Identify which cell holds the provided text, then report its [x, y] central coordinate. 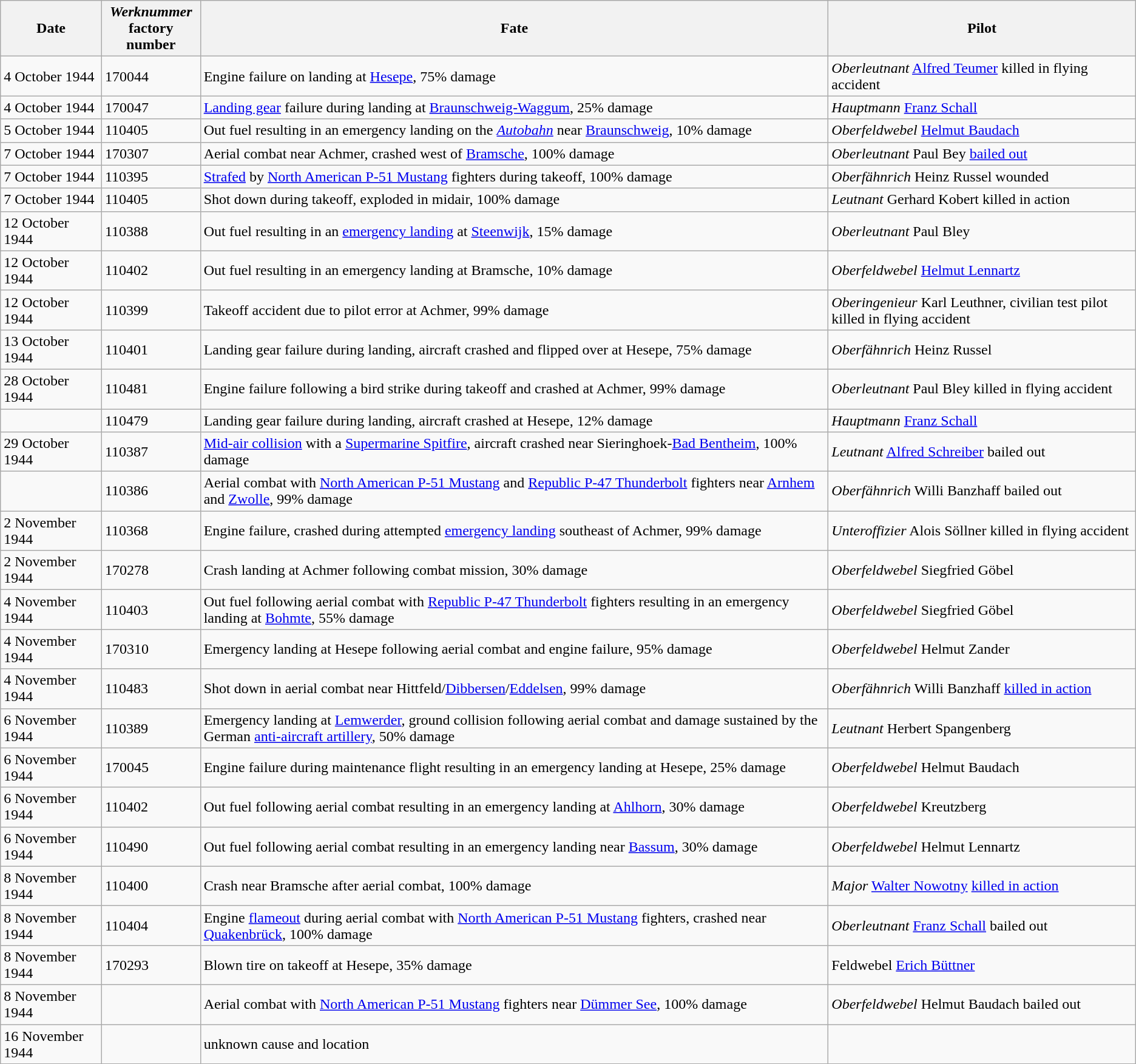
Oberfähnrich Heinz Russel wounded [982, 177]
Leutnant Herbert Spangenberg [982, 728]
Mid-air collision with a Supermarine Spitfire, aircraft crashed near Sieringhoek-Bad Bentheim, 100% damage [515, 452]
110483 [150, 688]
170293 [150, 965]
170045 [150, 767]
Oberleutnant Paul Bey bailed out [982, 154]
170278 [150, 571]
Strafed by North American P-51 Mustang fighters during takeoff, 100% damage [515, 177]
Shot down in aerial combat near Hittfeld/Dibbersen/Eddelsen, 99% damage [515, 688]
Takeoff accident due to pilot error at Achmer, 99% damage [515, 310]
Oberfeldwebel Kreutzberg [982, 807]
110479 [150, 421]
Engine failure following a bird strike during takeoff and crashed at Achmer, 99% damage [515, 388]
5 October 1944 [51, 130]
Pilot [982, 29]
Feldwebel Erich Büttner [982, 965]
110404 [150, 925]
Emergency landing at Hesepe following aerial combat and engine failure, 95% damage [515, 649]
Out fuel resulting in an emergency landing at Bramsche, 10% damage [515, 271]
Oberingenieur Karl Leuthner, civilian test pilot killed in flying accident [982, 310]
Oberleutnant Franz Schall bailed out [982, 925]
110399 [150, 310]
170307 [150, 154]
Landing gear failure during landing, aircraft crashed and flipped over at Hesepe, 75% damage [515, 350]
170047 [150, 107]
Landing gear failure during landing, aircraft crashed at Hesepe, 12% damage [515, 421]
110386 [150, 492]
Leutnant Alfred Schreiber bailed out [982, 452]
Oberfähnrich Willi Banzhaff bailed out [982, 492]
Werknummerfactory number [150, 29]
Out fuel following aerial combat resulting in an emergency landing near Bassum, 30% damage [515, 846]
110368 [150, 530]
Leutnant Gerhard Kobert killed in action [982, 200]
29 October 1944 [51, 452]
110389 [150, 728]
110481 [150, 388]
Unteroffizier Alois Söllner killed in flying accident [982, 530]
Out fuel resulting in an emergency landing on the Autobahn near Braunschweig, 10% damage [515, 130]
170044 [150, 76]
Aerial combat with North American P-51 Mustang and Republic P-47 Thunderbolt fighters near Arnhem and Zwolle, 99% damage [515, 492]
unknown cause and location [515, 1044]
Blown tire on takeoff at Hesepe, 35% damage [515, 965]
Engine failure, crashed during attempted emergency landing southeast of Achmer, 99% damage [515, 530]
28 October 1944 [51, 388]
Crash landing at Achmer following combat mission, 30% damage [515, 571]
110403 [150, 609]
110387 [150, 452]
110401 [150, 350]
Engine failure during maintenance flight resulting in an emergency landing at Hesepe, 25% damage [515, 767]
Fate [515, 29]
Oberleutnant Paul Bley [982, 231]
Shot down during takeoff, exploded in midair, 100% damage [515, 200]
16 November 1944 [51, 1044]
110388 [150, 231]
Oberfähnrich Heinz Russel [982, 350]
Engine failure on landing at Hesepe, 75% damage [515, 76]
Emergency landing at Lemwerder, ground collision following aerial combat and damage sustained by the German anti-aircraft artillery, 50% damage [515, 728]
13 October 1944 [51, 350]
170310 [150, 649]
Oberfeldwebel Helmut Baudach bailed out [982, 1004]
Oberleutnant Alfred Teumer killed in flying accident [982, 76]
Engine flameout during aerial combat with North American P-51 Mustang fighters, crashed near Quakenbrück, 100% damage [515, 925]
Out fuel resulting in an emergency landing at Steenwijk, 15% damage [515, 231]
110395 [150, 177]
Date [51, 29]
Major Walter Nowotny killed in action [982, 886]
Crash near Bramsche after aerial combat, 100% damage [515, 886]
Oberfähnrich Willi Banzhaff killed in action [982, 688]
Landing gear failure during landing at Braunschweig-Waggum, 25% damage [515, 107]
Out fuel following aerial combat with Republic P-47 Thunderbolt fighters resulting in an emergency landing at Bohmte, 55% damage [515, 609]
Oberfeldwebel Helmut Zander [982, 649]
110400 [150, 886]
Aerial combat with North American P-51 Mustang fighters near Dümmer See, 100% damage [515, 1004]
Oberleutnant Paul Bley killed in flying accident [982, 388]
Aerial combat near Achmer, crashed west of Bramsche, 100% damage [515, 154]
110490 [150, 846]
Out fuel following aerial combat resulting in an emergency landing at Ahlhorn, 30% damage [515, 807]
